Capture the cell that displays the provided text and extract its (X, Y) central coordinate. 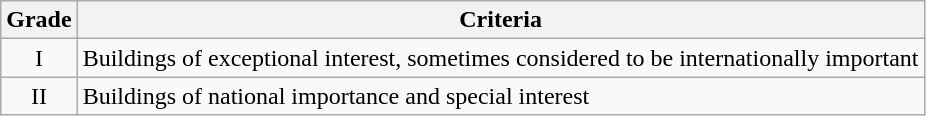
Buildings of national importance and special interest (500, 96)
II (39, 96)
Criteria (500, 20)
I (39, 58)
Grade (39, 20)
Buildings of exceptional interest, sometimes considered to be internationally important (500, 58)
